Locate the cell with the specified text and output its [x, y] center coordinate. 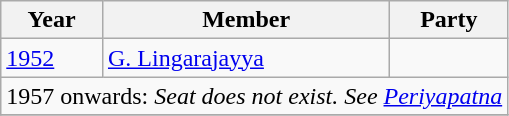
Year [52, 20]
1957 onwards: Seat does not exist. See Periyapatna [254, 96]
G. Lingarajayya [246, 58]
Member [246, 20]
Party [449, 20]
1952 [52, 58]
